Identify which cell holds the provided text, then report its (X, Y) central coordinate. 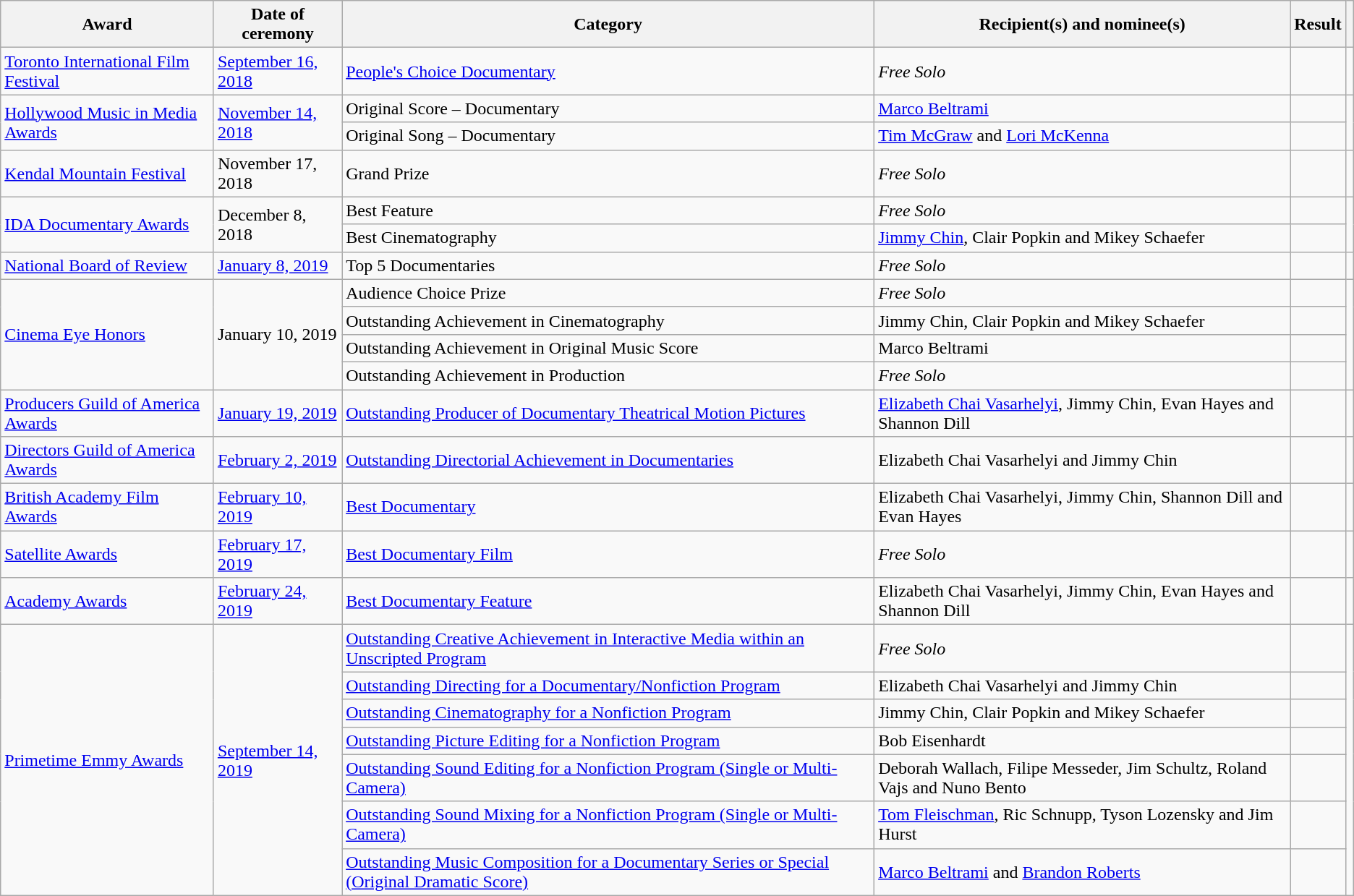
Outstanding Producer of Documentary Theatrical Motion Pictures (608, 412)
Original Song – Documentary (608, 136)
Best Feature (608, 210)
January 19, 2019 (278, 412)
Kendal Mountain Festival (107, 174)
February 10, 2019 (278, 508)
Outstanding Achievement in Production (608, 375)
Producers Guild of America Awards (107, 412)
December 8, 2018 (278, 224)
Outstanding Achievement in Original Music Score (608, 348)
Hollywood Music in Media Awards (107, 122)
Cinema Eye Honors (107, 334)
Outstanding Music Composition for a Documentary Series or Special (Original Dramatic Score) (608, 872)
Elizabeth Chai Vasarhelyi, Jimmy Chin, Shannon Dill and Evan Hayes (1082, 508)
Deborah Wallach, Filipe Messeder, Jim Schultz, Roland Vajs and Nuno Bento (1082, 778)
Grand Prize (608, 174)
September 14, 2019 (278, 760)
Award (107, 25)
Outstanding Picture Editing for a Nonfiction Program (608, 741)
January 10, 2019 (278, 334)
February 24, 2019 (278, 602)
Date of ceremony (278, 25)
Marco Beltrami and Brandon Roberts (1082, 872)
Outstanding Sound Editing for a Nonfiction Program (Single or Multi-Camera) (608, 778)
Original Score – Documentary (608, 108)
British Academy Film Awards (107, 508)
September 16, 2018 (278, 71)
Outstanding Achievement in Cinematography (608, 320)
Top 5 Documentaries (608, 265)
National Board of Review (107, 265)
November 17, 2018 (278, 174)
Academy Awards (107, 602)
Result (1318, 25)
Tom Fleischman, Ric Schnupp, Tyson Lozensky and Jim Hurst (1082, 824)
Directors Guild of America Awards (107, 460)
Category (608, 25)
Recipient(s) and nominee(s) (1082, 25)
February 2, 2019 (278, 460)
Outstanding Directorial Achievement in Documentaries (608, 460)
People's Choice Documentary (608, 71)
Best Documentary Film (608, 554)
November 14, 2018 (278, 122)
January 8, 2019 (278, 265)
Outstanding Creative Achievement in Interactive Media within an Unscripted Program (608, 648)
IDA Documentary Awards (107, 224)
Tim McGraw and Lori McKenna (1082, 136)
Audience Choice Prize (608, 293)
February 17, 2019 (278, 554)
Outstanding Directing for a Documentary/Nonfiction Program (608, 686)
Outstanding Sound Mixing for a Nonfiction Program (Single or Multi-Camera) (608, 824)
Toronto International Film Festival (107, 71)
Outstanding Cinematography for a Nonfiction Program (608, 713)
Primetime Emmy Awards (107, 760)
Satellite Awards (107, 554)
Best Documentary Feature (608, 602)
Best Cinematography (608, 238)
Best Documentary (608, 508)
Bob Eisenhardt (1082, 741)
